Identify which cell holds the provided text, then report its (x, y) central coordinate. 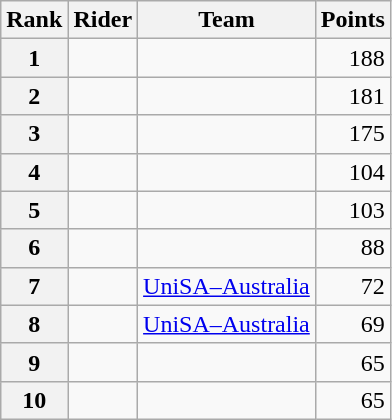
7 (34, 286)
175 (352, 134)
72 (352, 286)
9 (34, 362)
5 (34, 210)
8 (34, 324)
Team (227, 20)
1 (34, 58)
103 (352, 210)
2 (34, 96)
181 (352, 96)
69 (352, 324)
188 (352, 58)
3 (34, 134)
104 (352, 172)
88 (352, 248)
4 (34, 172)
10 (34, 400)
6 (34, 248)
Rank (34, 20)
Points (352, 20)
Rider (103, 20)
